From the cell containing the given text, extract its center point as (x, y) coordinate. 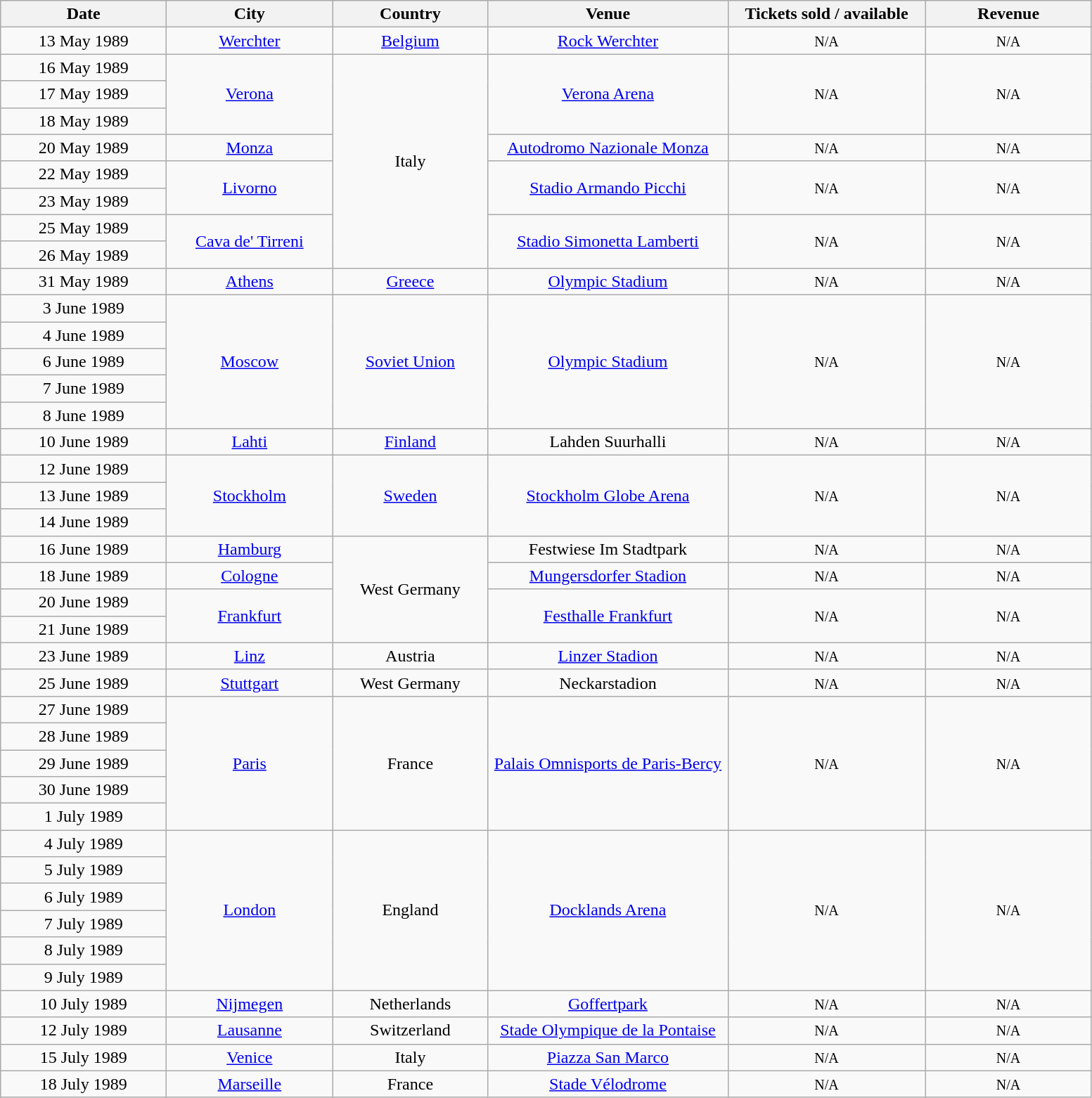
Stade Vélodrome (608, 1084)
Lahti (250, 442)
30 June 1989 (84, 790)
City (250, 14)
12 July 1989 (84, 1031)
25 May 1989 (84, 228)
Venue (608, 14)
16 May 1989 (84, 67)
1 July 1989 (84, 817)
Greece (411, 281)
Austria (411, 656)
Cava de' Tirreni (250, 241)
Belgium (411, 41)
Werchter (250, 41)
Marseille (250, 1084)
Piazza San Marco (608, 1057)
Revenue (1008, 14)
Tickets sold / available (827, 14)
Livorno (250, 188)
Linz (250, 656)
4 July 1989 (84, 844)
Athens (250, 281)
26 May 1989 (84, 254)
7 July 1989 (84, 924)
18 May 1989 (84, 121)
21 June 1989 (84, 629)
Frankfurt (250, 616)
Mungersdorfer Stadion (608, 576)
18 July 1989 (84, 1084)
Palais Omnisports de Paris-Bercy (608, 763)
Monza (250, 148)
Nijmegen (250, 1004)
20 May 1989 (84, 148)
Cologne (250, 576)
16 June 1989 (84, 549)
5 July 1989 (84, 870)
Country (411, 14)
6 July 1989 (84, 897)
4 June 1989 (84, 335)
Neckarstadion (608, 683)
Linzer Stadion (608, 656)
23 May 1989 (84, 201)
Moscow (250, 361)
23 June 1989 (84, 656)
3 June 1989 (84, 308)
14 June 1989 (84, 522)
8 June 1989 (84, 415)
12 June 1989 (84, 469)
31 May 1989 (84, 281)
13 June 1989 (84, 496)
28 June 1989 (84, 736)
Finland (411, 442)
10 July 1989 (84, 1004)
Stadio Simonetta Lamberti (608, 241)
13 May 1989 (84, 41)
Hamburg (250, 549)
18 June 1989 (84, 576)
17 May 1989 (84, 94)
Stockholm (250, 496)
27 June 1989 (84, 709)
9 July 1989 (84, 977)
England (411, 910)
Venice (250, 1057)
Lahden Suurhalli (608, 442)
Stadio Armando Picchi (608, 188)
29 June 1989 (84, 763)
20 June 1989 (84, 602)
Verona (250, 94)
7 June 1989 (84, 389)
Festwiese Im Stadtpark (608, 549)
Verona Arena (608, 94)
Lausanne (250, 1031)
Docklands Arena (608, 910)
6 June 1989 (84, 362)
Stuttgart (250, 683)
8 July 1989 (84, 950)
Stade Olympique de la Pontaise (608, 1031)
Netherlands (411, 1004)
Stockholm Globe Arena (608, 496)
Paris (250, 763)
Festhalle Frankfurt (608, 616)
Sweden (411, 496)
London (250, 910)
22 May 1989 (84, 174)
25 June 1989 (84, 683)
Soviet Union (411, 361)
Goffertpark (608, 1004)
15 July 1989 (84, 1057)
Autodromo Nazionale Monza (608, 148)
Switzerland (411, 1031)
10 June 1989 (84, 442)
Rock Werchter (608, 41)
Date (84, 14)
